Identify which cell holds the provided text, then report its [X, Y] central coordinate. 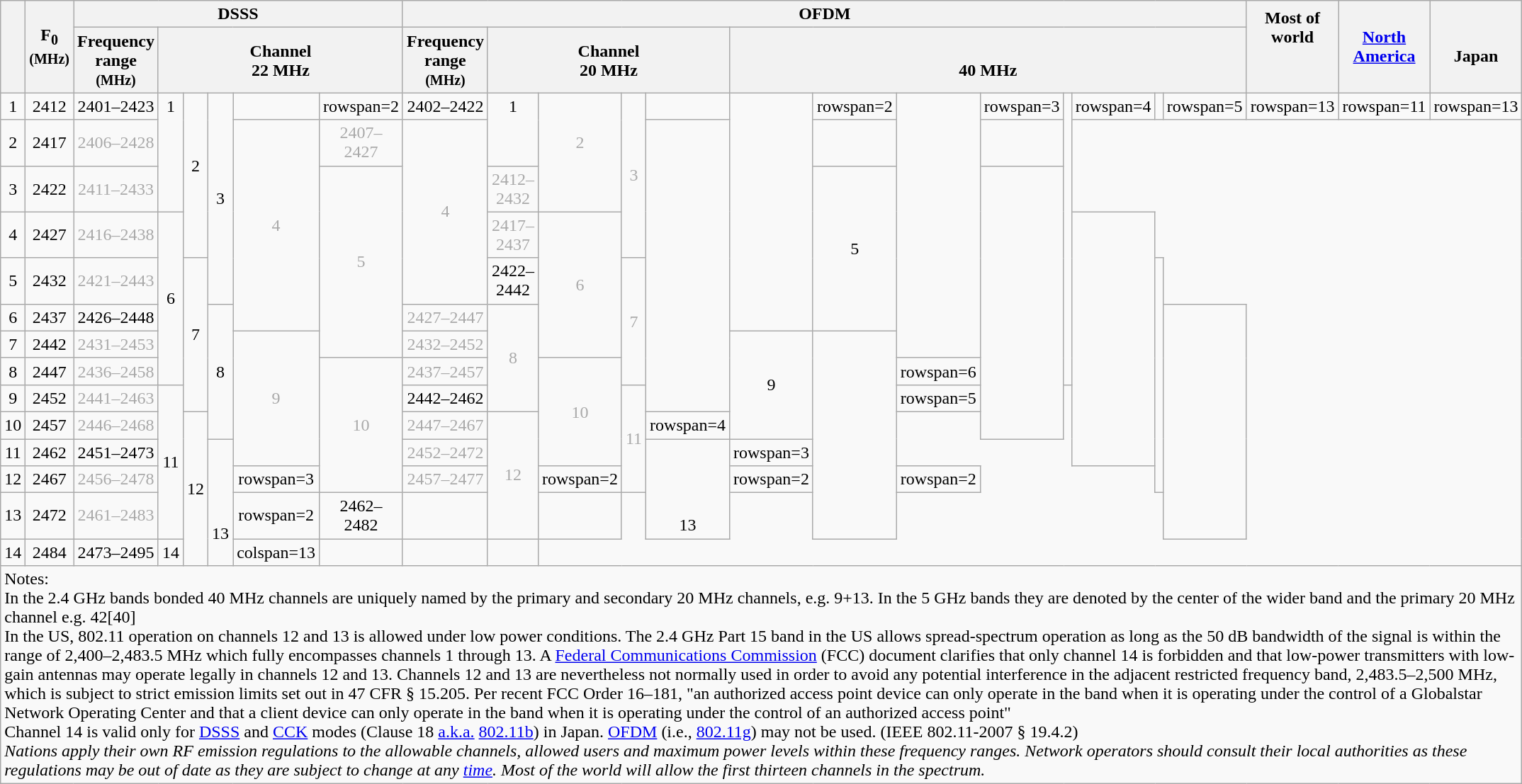
2472 [50, 516]
2437 [50, 317]
Channel22 MHz [281, 60]
2422–2442 [513, 280]
2402–2422 [445, 106]
2432 [50, 280]
2442 [50, 344]
2406–2428 [116, 143]
F0(MHz) [50, 47]
2461–2483 [116, 516]
2447–2467 [445, 425]
2432–2452 [445, 344]
2426–2448 [116, 317]
2412–2432 [513, 188]
2417 [50, 143]
colspan=13 [276, 552]
2401–2423 [116, 106]
2467 [50, 479]
OFDM [825, 14]
rowspan=11 [1385, 106]
2462 [50, 453]
2422 [50, 188]
2411–2433 [116, 188]
2462–2482 [361, 516]
Most ofworld [1292, 47]
NorthAmerica [1385, 47]
2457–2477 [445, 479]
2431–2453 [116, 344]
2407–2427 [361, 143]
2441–2463 [116, 398]
2412 [50, 106]
2427 [50, 235]
2417–2437 [513, 235]
2452 [50, 398]
2473–2495 [116, 552]
rowspan=6 [938, 371]
2457 [50, 425]
2421–2443 [116, 280]
Japan [1476, 47]
2447 [50, 371]
2436–2458 [116, 371]
2442–2462 [445, 398]
Channel20 MHz [608, 60]
2452–2472 [445, 453]
2446–2468 [116, 425]
DSSS [238, 14]
2484 [50, 552]
2451–2473 [116, 453]
2427–2447 [445, 317]
40 MHz [988, 60]
2437–2457 [445, 371]
2456–2478 [116, 479]
2416–2438 [116, 235]
